Locate the cell with the specified text and output its (X, Y) center coordinate. 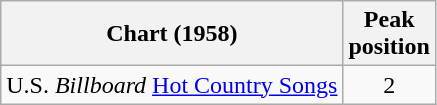
Chart (1958) (172, 34)
2 (389, 85)
Peakposition (389, 34)
U.S. Billboard Hot Country Songs (172, 85)
